Determine the [x, y] coordinate at the center of the cell enclosing the given text.  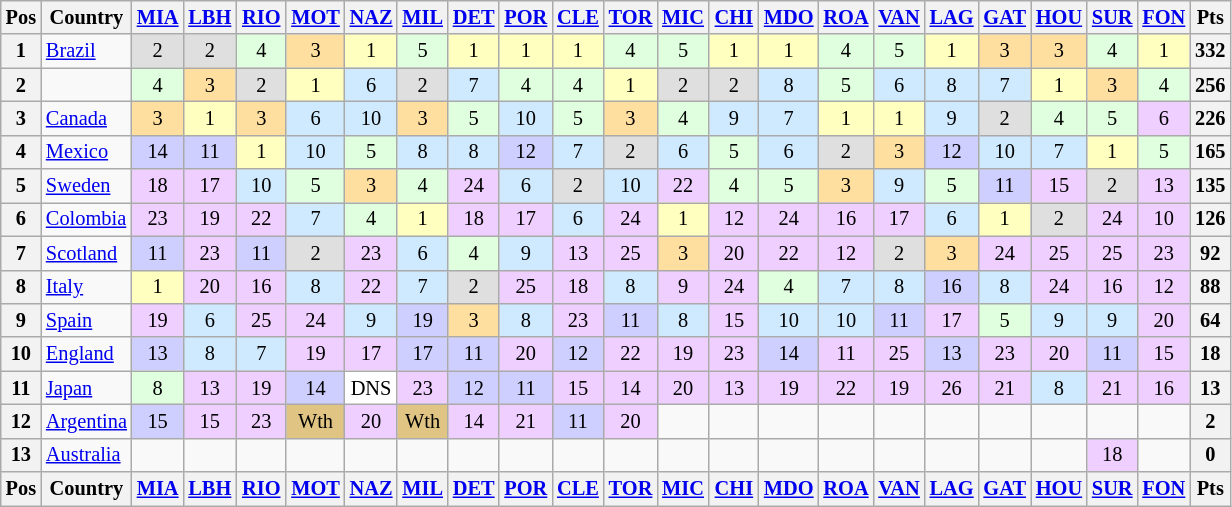
Australia [86, 455]
88 [1210, 287]
Canada [86, 118]
Spain [86, 320]
165 [1210, 152]
92 [1210, 253]
26 [952, 388]
DNS [372, 388]
Mexico [86, 152]
332 [1210, 51]
64 [1210, 320]
Scotland [86, 253]
135 [1210, 186]
226 [1210, 118]
Argentina [86, 421]
England [86, 354]
Colombia [86, 219]
0 [1210, 455]
Italy [86, 287]
256 [1210, 85]
Japan [86, 388]
Brazil [86, 51]
126 [1210, 219]
Sweden [86, 186]
